Identify which cell holds the provided text, then report its (X, Y) central coordinate. 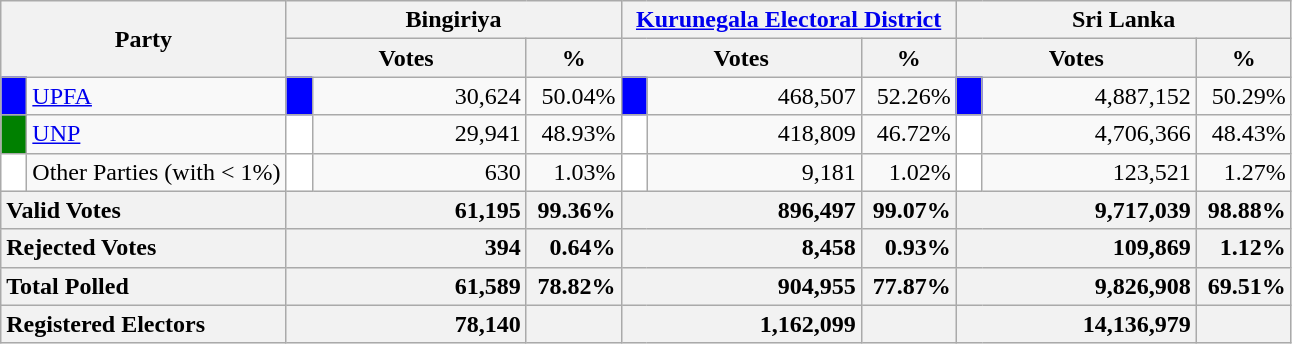
Valid Votes (144, 210)
9,181 (754, 172)
1.27% (1244, 172)
69.51% (1244, 286)
Rejected Votes (144, 248)
896,497 (741, 210)
630 (419, 172)
UNP (156, 134)
Sri Lanka (1124, 20)
123,521 (1089, 172)
1.03% (574, 172)
52.26% (908, 96)
9,717,039 (1076, 210)
1.02% (908, 172)
99.07% (908, 210)
99.36% (574, 210)
Total Polled (144, 286)
98.88% (1244, 210)
78.82% (574, 286)
61,589 (406, 286)
394 (406, 248)
4,706,366 (1089, 134)
UPFA (156, 96)
30,624 (419, 96)
77.87% (908, 286)
Kurunegala Electoral District (788, 20)
78,140 (406, 324)
48.93% (574, 134)
50.04% (574, 96)
8,458 (741, 248)
9,826,908 (1076, 286)
46.72% (908, 134)
29,941 (419, 134)
0.64% (574, 248)
14,136,979 (1076, 324)
904,955 (741, 286)
1,162,099 (741, 324)
48.43% (1244, 134)
50.29% (1244, 96)
1.12% (1244, 248)
61,195 (406, 210)
4,887,152 (1089, 96)
418,809 (754, 134)
Other Parties (with < 1%) (156, 172)
Registered Electors (144, 324)
Party (144, 39)
109,869 (1076, 248)
Bingiriya (454, 20)
468,507 (754, 96)
0.93% (908, 248)
